Output the (x, y) coordinate of the center of the cell containing the given text.  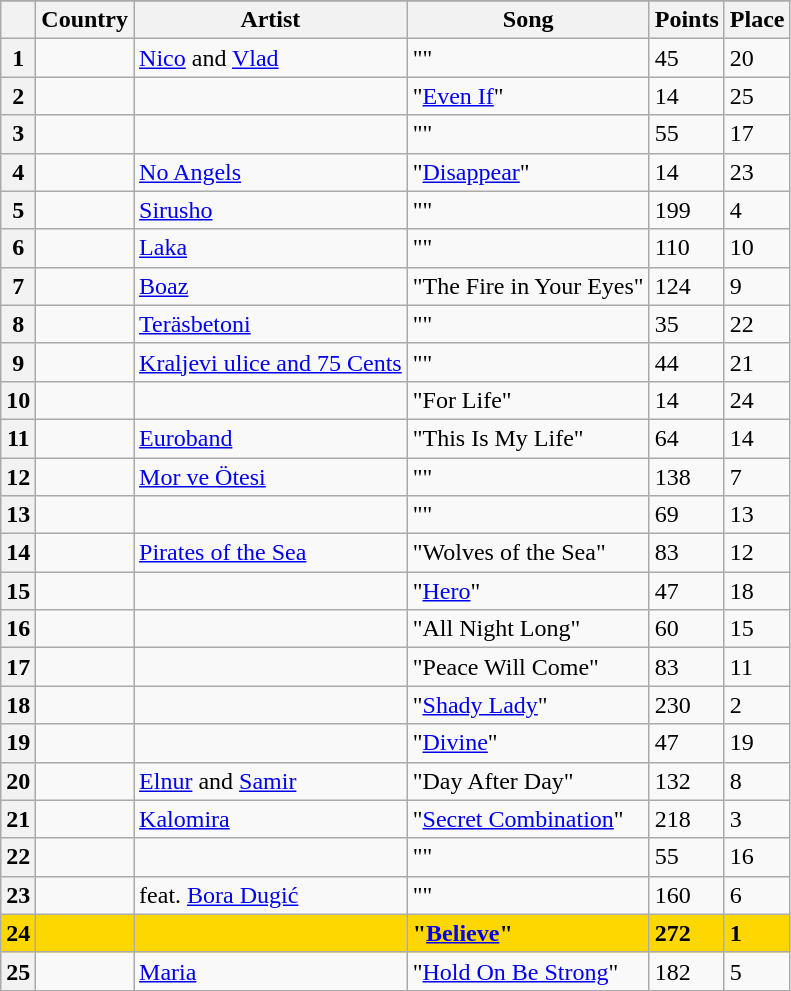
132 (686, 781)
Elnur and Samir (271, 781)
Euroband (271, 438)
160 (686, 895)
Country (85, 20)
"Disappear" (528, 172)
No Angels (271, 172)
"Peace Will Come" (528, 667)
199 (686, 210)
"Shady Lady" (528, 705)
Nico and Vlad (271, 58)
Laka (271, 248)
"For Life" (528, 400)
Kraljevi ulice and 75 Cents (271, 362)
69 (686, 515)
Mor ve Ötesi (271, 477)
182 (686, 971)
44 (686, 362)
Points (686, 20)
Sirusho (271, 210)
"Secret Combination" (528, 819)
218 (686, 819)
Maria (271, 971)
feat. Bora Dugić (271, 895)
138 (686, 477)
60 (686, 629)
Song (528, 20)
Kalomira (271, 819)
"Even If" (528, 96)
"All Night Long" (528, 629)
45 (686, 58)
Boaz (271, 286)
"This Is My Life" (528, 438)
"Day After Day" (528, 781)
110 (686, 248)
"The Fire in Your Eyes" (528, 286)
Teräsbetoni (271, 324)
64 (686, 438)
35 (686, 324)
230 (686, 705)
Pirates of the Sea (271, 553)
"Hold On Be Strong" (528, 971)
"Hero" (528, 591)
"Wolves of the Sea" (528, 553)
272 (686, 933)
Artist (271, 20)
"Divine" (528, 743)
"Believe" (528, 933)
Place (757, 20)
124 (686, 286)
